Locate the cell with the specified text and output its (X, Y) center coordinate. 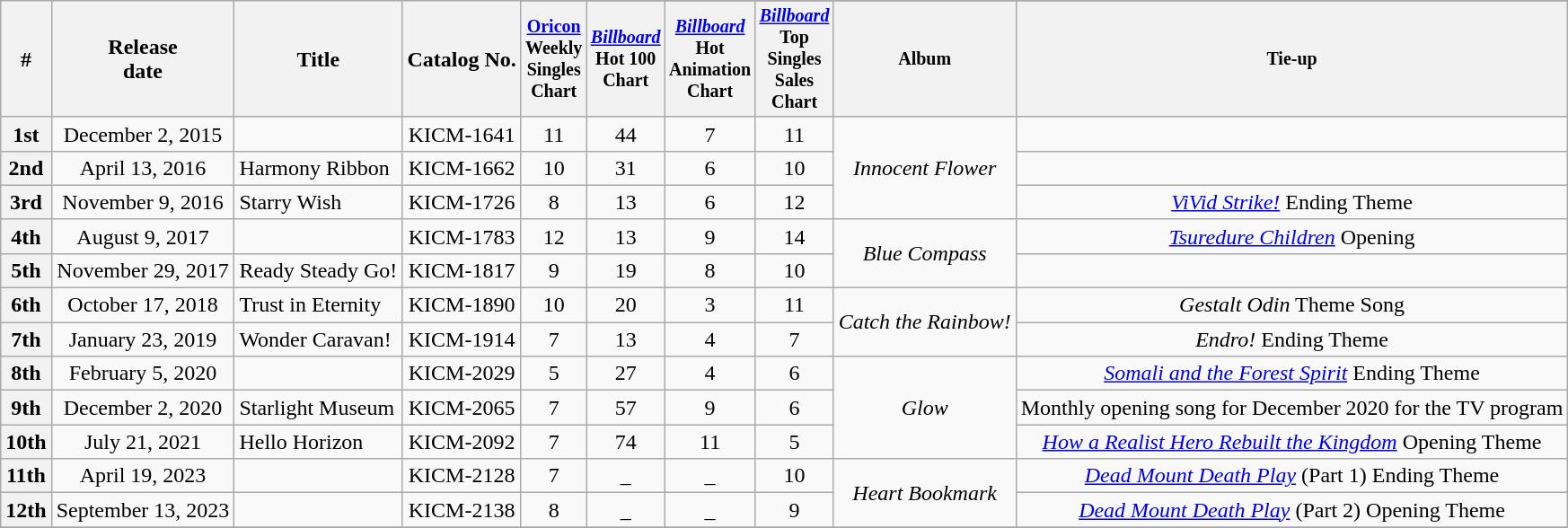
4th (26, 236)
Wonder Caravan! (318, 339)
KICM-2128 (462, 476)
Billboard Hot Animation Chart (709, 59)
14 (794, 236)
April 13, 2016 (143, 168)
31 (625, 168)
August 9, 2017 (143, 236)
November 29, 2017 (143, 270)
Title (318, 59)
KICM-1817 (462, 270)
Starlight Museum (318, 408)
KICM-2138 (462, 510)
Innocent Flower (925, 168)
Catch the Rainbow! (925, 322)
October 17, 2018 (143, 305)
1st (26, 134)
How a Realist Hero Rebuilt the Kingdom Opening Theme (1291, 442)
44 (625, 134)
2nd (26, 168)
KICM-2065 (462, 408)
Tie-up (1291, 59)
Tsuredure Children Opening (1291, 236)
7th (26, 339)
27 (625, 374)
KICM-2029 (462, 374)
57 (625, 408)
12th (26, 510)
Monthly opening song for December 2020 for the TV program (1291, 408)
3rd (26, 202)
# (26, 59)
19 (625, 270)
KICM-1783 (462, 236)
KICM-1914 (462, 339)
Glow (925, 408)
Billboard Top Singles Sales Chart (794, 59)
11th (26, 476)
Ready Steady Go! (318, 270)
November 9, 2016 (143, 202)
December 2, 2015 (143, 134)
January 23, 2019 (143, 339)
February 5, 2020 (143, 374)
9th (26, 408)
Oricon Weekly Singles Chart (553, 59)
Somali and the Forest Spirit Ending Theme (1291, 374)
Endro! Ending Theme (1291, 339)
Gestalt Odin Theme Song (1291, 305)
Starry Wish (318, 202)
Heart Bookmark (925, 493)
Harmony Ribbon (318, 168)
September 13, 2023 (143, 510)
Dead Mount Death Play (Part 1) Ending Theme (1291, 476)
April 19, 2023 (143, 476)
ViVid Strike! Ending Theme (1291, 202)
Blue Compass (925, 253)
10th (26, 442)
KICM-2092 (462, 442)
Catalog No. (462, 59)
Dead Mount Death Play (Part 2) Opening Theme (1291, 510)
3 (709, 305)
December 2, 2020 (143, 408)
Trust in Eternity (318, 305)
KICM-1641 (462, 134)
July 21, 2021 (143, 442)
Billboard Hot 100 Chart (625, 59)
KICM-1662 (462, 168)
Album (925, 59)
KICM-1890 (462, 305)
Hello Horizon (318, 442)
8th (26, 374)
5th (26, 270)
74 (625, 442)
6th (26, 305)
Release date (143, 59)
KICM-1726 (462, 202)
20 (625, 305)
